Search for the cell housing the specified text and yield its (X, Y) center coordinate. 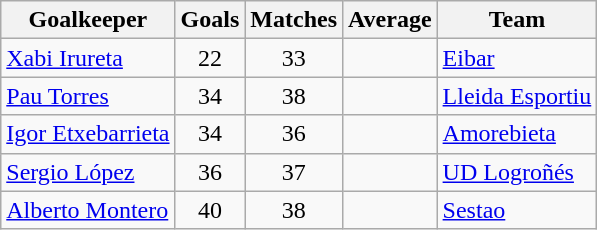
Amorebieta (517, 134)
Xabi Irureta (88, 58)
Matches (294, 20)
Goalkeeper (88, 20)
Eibar (517, 58)
33 (294, 58)
Lleida Esportiu (517, 96)
40 (210, 210)
Pau Torres (88, 96)
Goals (210, 20)
Igor Etxebarrieta (88, 134)
Alberto Montero (88, 210)
Sergio López (88, 172)
37 (294, 172)
Team (517, 20)
22 (210, 58)
Average (390, 20)
UD Logroñés (517, 172)
Sestao (517, 210)
